Detect which cell encompasses the target text, then output its (X, Y) center coordinate. 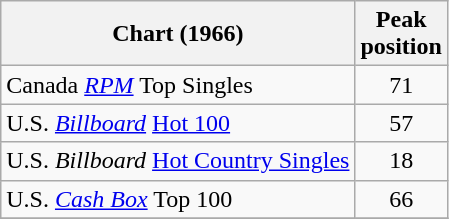
U.S. Cash Box Top 100 (178, 199)
71 (401, 85)
66 (401, 199)
18 (401, 161)
U.S. Billboard Hot Country Singles (178, 161)
Chart (1966) (178, 34)
57 (401, 123)
Peakposition (401, 34)
U.S. Billboard Hot 100 (178, 123)
Canada RPM Top Singles (178, 85)
